Output the [x, y] coordinate of the center of the cell containing the given text.  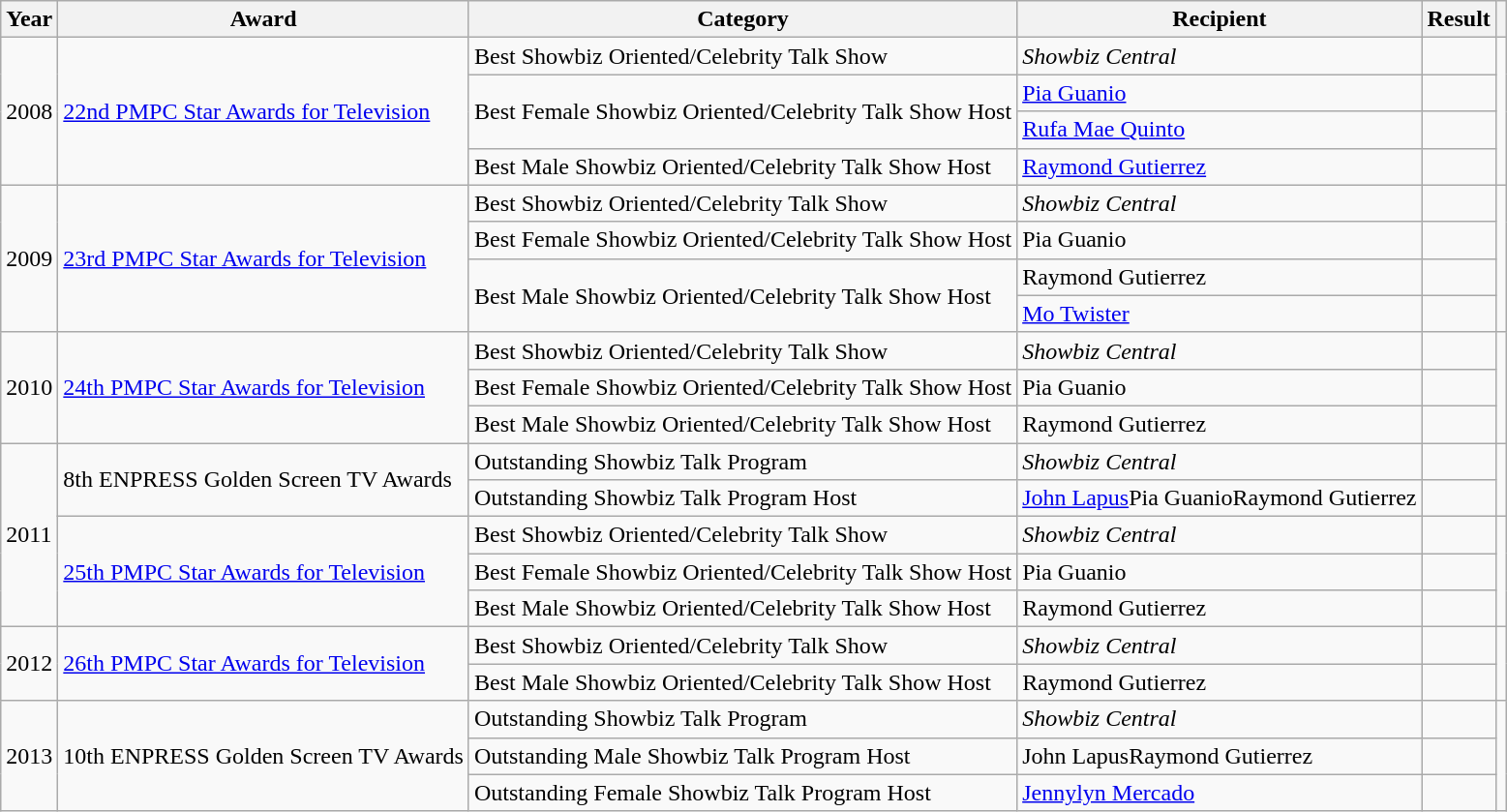
Award [263, 19]
John LapusRaymond Gutierrez [1220, 756]
Outstanding Showbiz Talk Program Host [742, 498]
23rd PMPC Star Awards for Television [263, 258]
Year [29, 19]
26th PMPC Star Awards for Television [263, 664]
Outstanding Female Showbiz Talk Program Host [742, 793]
2008 [29, 111]
Recipient [1220, 19]
Rufa Mae Quinto [1220, 130]
Outstanding Male Showbiz Talk Program Host [742, 756]
Jennylyn Mercado [1220, 793]
Mo Twister [1220, 314]
Category [742, 19]
2013 [29, 756]
25th PMPC Star Awards for Television [263, 572]
2009 [29, 258]
24th PMPC Star Awards for Television [263, 387]
22nd PMPC Star Awards for Television [263, 111]
Result [1459, 19]
2012 [29, 664]
2010 [29, 387]
John LapusPia GuanioRaymond Gutierrez [1220, 498]
8th ENPRESS Golden Screen TV Awards [263, 480]
10th ENPRESS Golden Screen TV Awards [263, 756]
2011 [29, 535]
